Capture the cell that displays the provided text and extract its (X, Y) central coordinate. 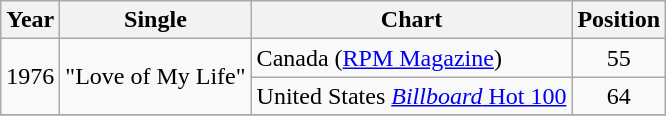
1976 (30, 77)
Position (619, 20)
"Love of My Life" (156, 77)
64 (619, 96)
Single (156, 20)
United States Billboard Hot 100 (412, 96)
55 (619, 58)
Year (30, 20)
Canada (RPM Magazine) (412, 58)
Chart (412, 20)
